Extract the (X, Y) coordinate from the center of the cell holding the provided text.  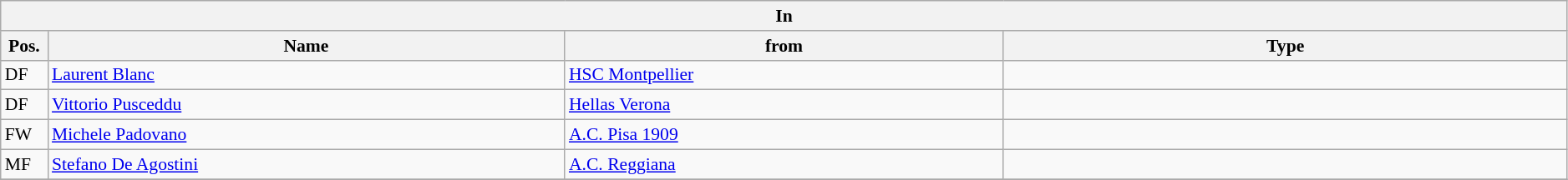
from (784, 46)
Name (306, 46)
HSC Montpellier (784, 75)
FW (24, 135)
Laurent Blanc (306, 75)
Stefano De Agostini (306, 164)
A.C. Reggiana (784, 164)
Michele Padovano (306, 135)
Type (1285, 46)
MF (24, 164)
In (784, 16)
Hellas Verona (784, 105)
Vittorio Pusceddu (306, 105)
A.C. Pisa 1909 (784, 135)
Pos. (24, 46)
